Return (x, y) of the center of cell containing provided text 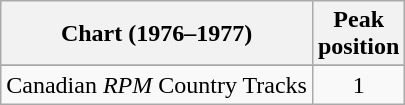
1 (358, 85)
Chart (1976–1977) (157, 34)
Peakposition (358, 34)
Canadian RPM Country Tracks (157, 85)
